Return the [x, y] coordinate for the center point of the cell that contains the specified text.  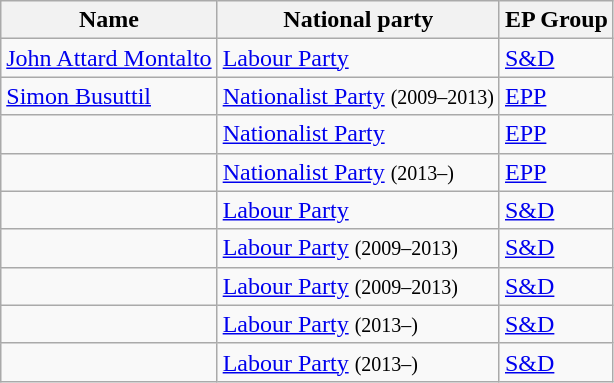
Nationalist Party (2013–) [358, 172]
EP Group [556, 20]
Nationalist Party [358, 134]
National party [358, 20]
Nationalist Party (2009–2013) [358, 96]
John Attard Montalto [109, 58]
Name [109, 20]
Simon Busuttil [109, 96]
